For the text-containing cell, return its midpoint in (X, Y) coordinate format. 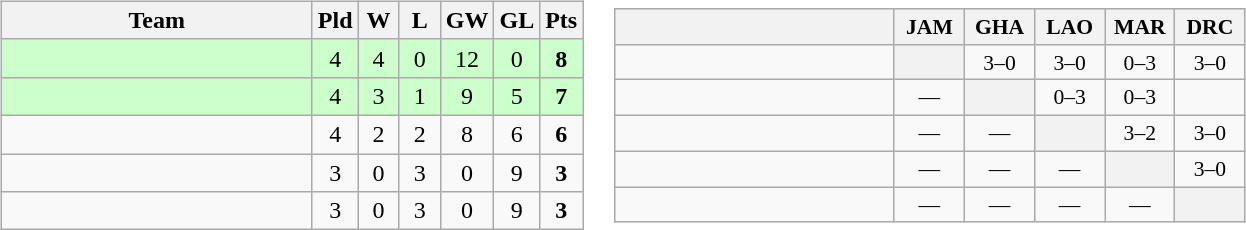
12 (467, 58)
GW (467, 20)
3–2 (1140, 133)
GHA (999, 27)
GL (517, 20)
5 (517, 96)
7 (562, 96)
Pld (335, 20)
Pts (562, 20)
DRC (1210, 27)
L (420, 20)
Team (156, 20)
LAO (1070, 27)
MAR (1140, 27)
W (378, 20)
1 (420, 96)
JAM (929, 27)
